Return the [x, y] coordinate for the center point of the cell that contains the specified text.  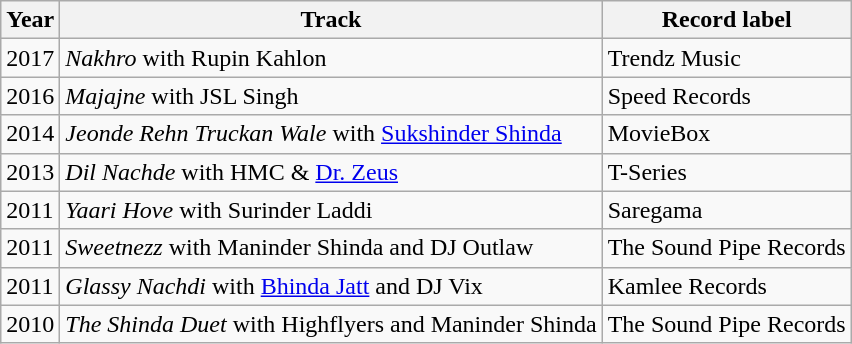
2014 [30, 134]
Saregama [726, 210]
Glassy Nachdi with Bhinda Jatt and DJ Vix [331, 286]
MovieBox [726, 134]
Yaari Hove with Surinder Laddi [331, 210]
2010 [30, 324]
Track [331, 20]
Majajne with JSL Singh [331, 96]
Trendz Music [726, 58]
Dil Nachde with HMC & Dr. Zeus [331, 172]
Record label [726, 20]
Sweetnezz with Maninder Shinda and DJ Outlaw [331, 248]
2013 [30, 172]
Jeonde Rehn Truckan Wale with Sukshinder Shinda [331, 134]
Year [30, 20]
T-Series [726, 172]
Kamlee Records [726, 286]
Nakhro with Rupin Kahlon [331, 58]
Speed Records [726, 96]
2017 [30, 58]
2016 [30, 96]
The Shinda Duet with Highflyers and Maninder Shinda [331, 324]
